Identify which cell holds the provided text, then report its (x, y) central coordinate. 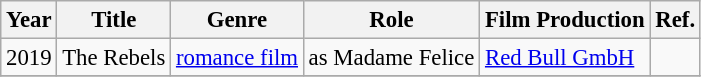
romance film (238, 58)
Year (29, 20)
The Rebels (114, 58)
as Madame Felice (391, 58)
Film Production (565, 20)
2019 (29, 58)
Ref. (675, 20)
Role (391, 20)
Genre (238, 20)
Red Bull GmbH (565, 58)
Title (114, 20)
